Output the (X, Y) coordinate of the center of the cell containing the given text.  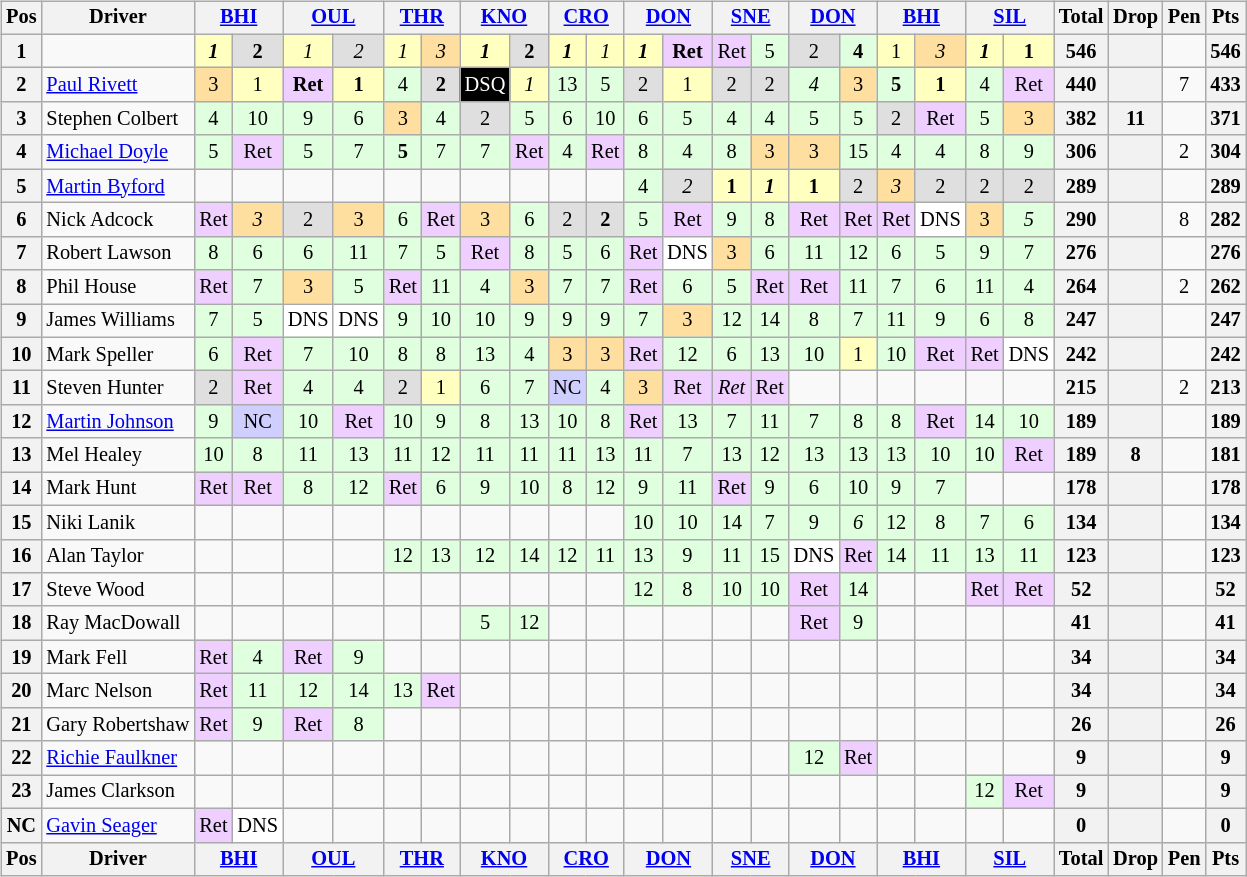
Richie Faulkner (118, 758)
21 (21, 724)
282 (1225, 220)
DSQ (485, 85)
Martin Byford (118, 186)
440 (1081, 85)
Phil House (118, 287)
Robert Lawson (118, 253)
382 (1081, 119)
213 (1225, 388)
371 (1225, 119)
262 (1225, 287)
215 (1081, 388)
Martin Johnson (118, 422)
290 (1081, 220)
264 (1081, 287)
Marc Nelson (118, 691)
Nick Adcock (118, 220)
181 (1225, 455)
Niki Lanik (118, 522)
16 (21, 556)
Ray MacDowall (118, 623)
22 (21, 758)
James Williams (118, 321)
Alan Taylor (118, 556)
Stephen Colbert (118, 119)
Mark Hunt (118, 489)
306 (1081, 152)
Michael Doyle (118, 152)
Mark Fell (118, 657)
18 (21, 623)
23 (21, 792)
Steve Wood (118, 590)
Gary Robertshaw (118, 724)
Gavin Seager (118, 825)
Paul Rivett (118, 85)
20 (21, 691)
17 (21, 590)
James Clarkson (118, 792)
304 (1225, 152)
Steven Hunter (118, 388)
433 (1225, 85)
19 (21, 657)
Mel Healey (118, 455)
Mark Speller (118, 354)
